Locate the cell with the specified text and output its (x, y) center coordinate. 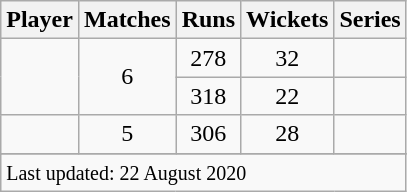
Player (40, 20)
22 (288, 96)
Wickets (288, 20)
Series (370, 20)
306 (208, 134)
5 (127, 134)
Runs (208, 20)
Matches (127, 20)
28 (288, 134)
Last updated: 22 August 2020 (204, 172)
32 (288, 58)
318 (208, 96)
278 (208, 58)
6 (127, 77)
